Determine the [X, Y] coordinate at the center of the cell enclosing the given text.  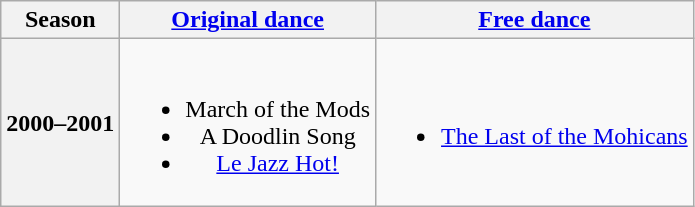
March of the Mods A Doodlin Song Le Jazz Hot! [248, 122]
Free dance [535, 20]
The Last of the Mohicans [535, 122]
2000–2001 [60, 122]
Season [60, 20]
Original dance [248, 20]
